Determine the [X, Y] coordinate at the center of the cell enclosing the given text.  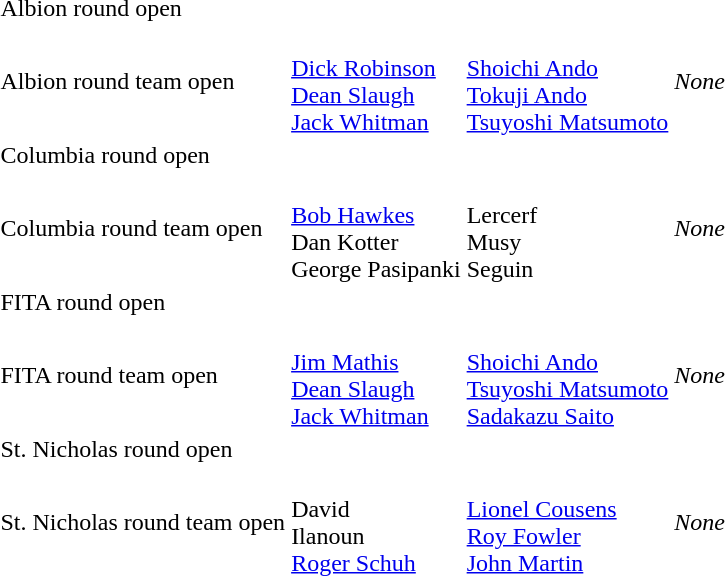
Jim Mathis Dean Slaugh Jack Whitman [376, 376]
Lercerf Musy Seguin [568, 228]
Shoichi Ando Tokuji Ando Tsuyoshi Matsumoto [568, 82]
Bob Hawkes Dan Kotter George Pasipanki [376, 228]
Shoichi Ando Tsuyoshi Matsumoto Sadakazu Saito [568, 376]
Dick Robinson Dean Slaugh Jack Whitman [376, 82]
